Detect which cell encompasses the target text, then output its (x, y) center coordinate. 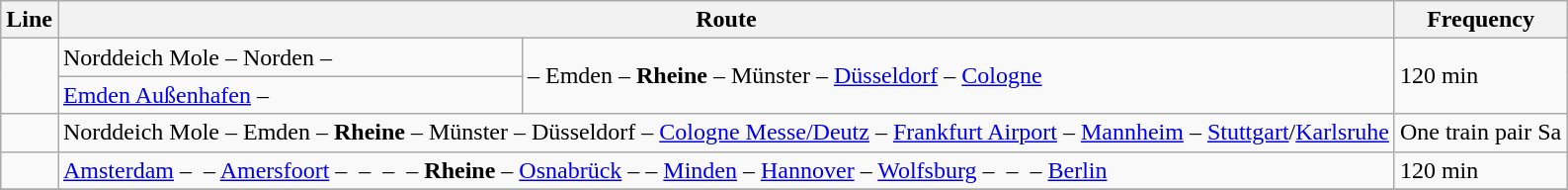
Frequency (1480, 20)
Line (30, 20)
One train pair Sa (1480, 133)
Norddeich Mole – Norden – (289, 57)
Emden Außenhafen – (289, 95)
Norddeich Mole – Emden – Rheine – Münster – Düsseldorf – Cologne Messe/Deutz – Frankfurt Airport – Mannheim – Stuttgart/Karlsruhe (725, 133)
Route (725, 20)
Amsterdam – – Amersfoort – – – – Rheine – Osnabrück – – Minden – Hannover – Wolfsburg – – – Berlin (725, 170)
– Emden – Rheine – Münster – Düsseldorf – Cologne (958, 76)
